Return the [x, y] coordinate for the center point of the cell that contains the specified text.  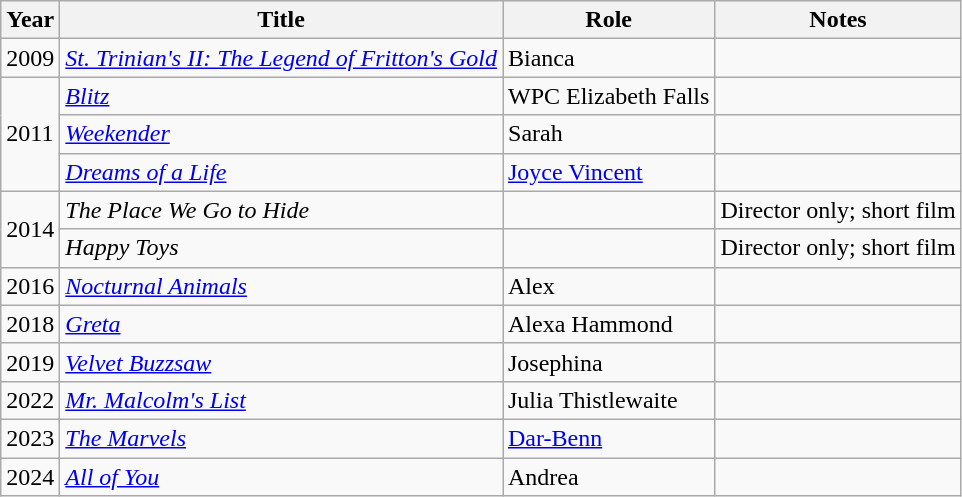
Title [282, 20]
Dreams of a Life [282, 172]
Greta [282, 324]
Happy Toys [282, 248]
Alexa Hammond [608, 324]
2024 [30, 477]
Andrea [608, 477]
Role [608, 20]
Alex [608, 286]
Bianca [608, 58]
The Place We Go to Hide [282, 210]
Sarah [608, 134]
All of You [282, 477]
2014 [30, 229]
Blitz [282, 96]
2022 [30, 400]
Nocturnal Animals [282, 286]
Mr. Malcolm's List [282, 400]
Year [30, 20]
Weekender [282, 134]
The Marvels [282, 438]
2009 [30, 58]
Notes [838, 20]
WPC Elizabeth Falls [608, 96]
2019 [30, 362]
2023 [30, 438]
Joyce Vincent [608, 172]
Julia Thistlewaite [608, 400]
2011 [30, 134]
Velvet Buzzsaw [282, 362]
2018 [30, 324]
St. Trinian's II: The Legend of Fritton's Gold [282, 58]
2016 [30, 286]
Dar-Benn [608, 438]
Josephina [608, 362]
